Extract the [x, y] coordinate from the center of the cell holding the provided text.  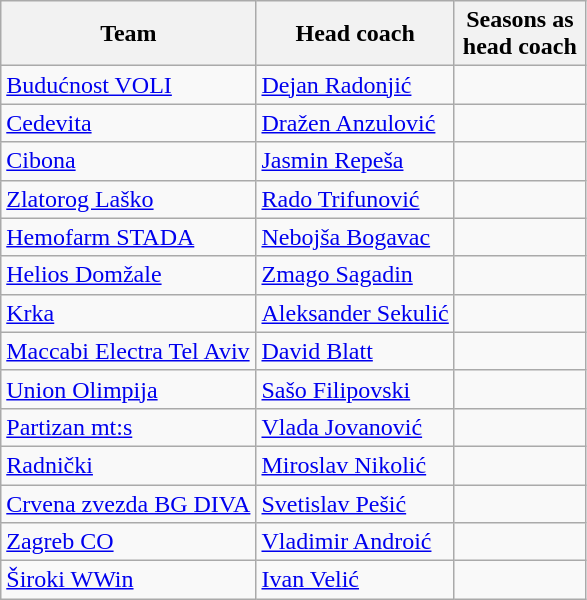
Zmago Sagadin [355, 275]
Hemofarm STADA [128, 237]
Team [128, 34]
Nebojša Bogavac [355, 237]
Vlada Jovanović [355, 427]
Union Olimpija [128, 389]
Dejan Radonjić [355, 85]
Crvena zvezda BG DIVA [128, 503]
Seasons as head coach [520, 34]
Ivan Velić [355, 580]
Rado Trifunović [355, 199]
Zlatorog Laško [128, 199]
Cedevita [128, 123]
Sašo Filipovski [355, 389]
Helios Domžale [128, 275]
Široki WWin [128, 580]
Head coach [355, 34]
Dražen Anzulović [355, 123]
Partizan mt:s [128, 427]
David Blatt [355, 351]
Miroslav Nikolić [355, 465]
Krka [128, 313]
Jasmin Repeša [355, 161]
Aleksander Sekulić [355, 313]
Radnički [128, 465]
Svetislav Pešić [355, 503]
Zagreb CO [128, 542]
Budućnost VOLI [128, 85]
Maccabi Electra Tel Aviv [128, 351]
Cibona [128, 161]
Vladimir Androić [355, 542]
